Capture the cell that displays the provided text and extract its [x, y] central coordinate. 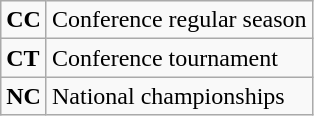
CC [24, 20]
NC [24, 96]
Conference regular season [179, 20]
National championships [179, 96]
Conference tournament [179, 58]
CT [24, 58]
